From the cell containing the given text, extract its center point as [X, Y] coordinate. 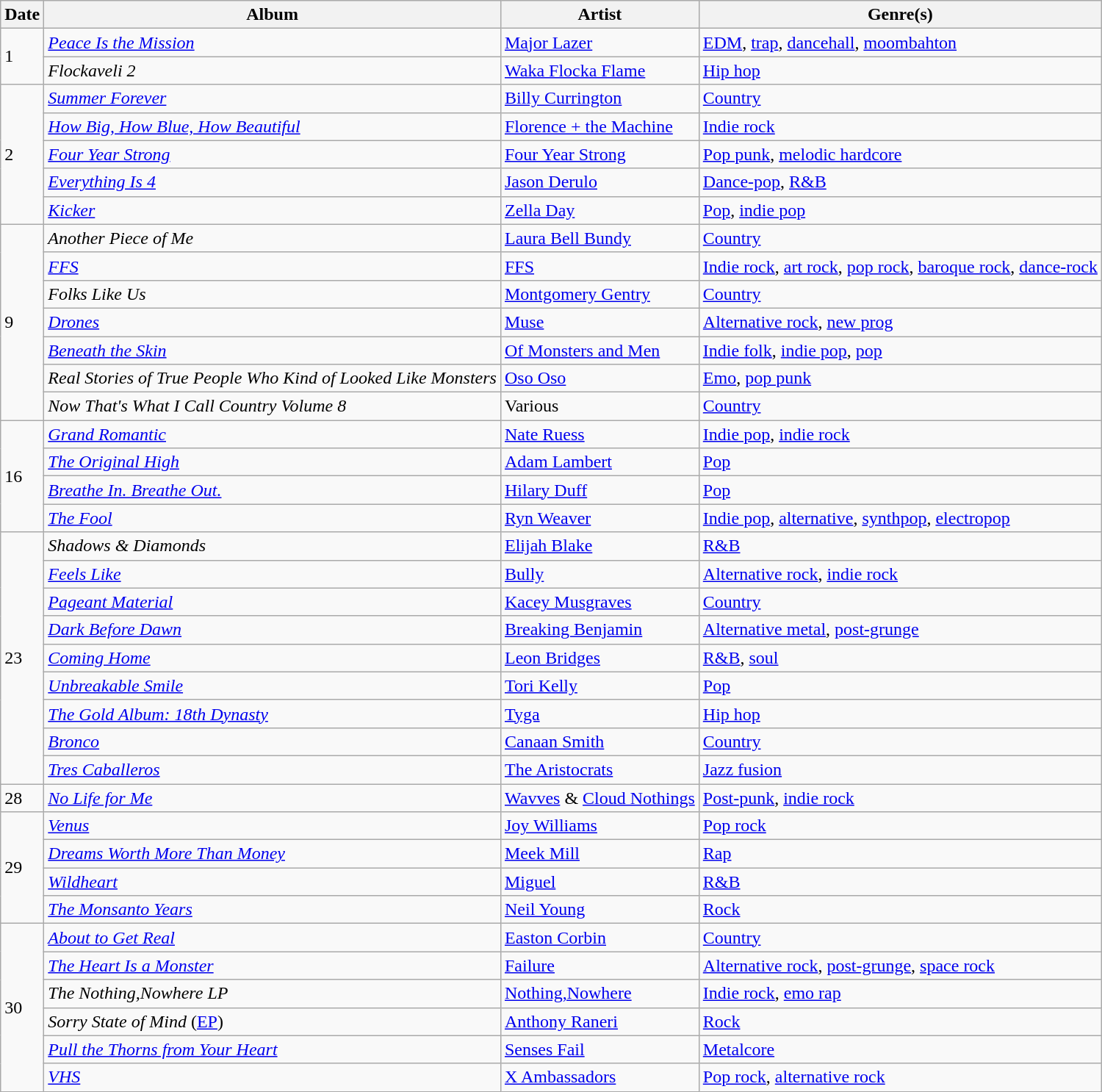
Kacey Musgraves [599, 602]
Montgomery Gentry [599, 294]
Failure [599, 966]
Waka Flocka Flame [599, 71]
Of Monsters and Men [599, 351]
Billy Currington [599, 98]
Tres Caballeros [273, 769]
EDM, trap, dancehall, moombahton [900, 43]
Wildheart [273, 882]
Pull the Thorns from Your Heart [273, 1049]
Bronco [273, 741]
Pop rock [900, 826]
Another Piece of Me [273, 238]
The Gold Album: 18th Dynasty [273, 714]
Meek Mill [599, 854]
How Big, How Blue, How Beautiful [273, 126]
No Life for Me [273, 797]
Indie rock, emo rap [900, 994]
Bully [599, 574]
Nate Ruess [599, 434]
Oso Oso [599, 378]
Emo, pop punk [900, 378]
Laura Bell Bundy [599, 238]
Zella Day [599, 210]
The Heart Is a Monster [273, 966]
Rap [900, 854]
Unbreakable Smile [273, 686]
Alternative metal, post-grunge [900, 630]
30 [22, 1007]
Everything Is 4 [273, 182]
R&B, soul [900, 658]
Date [22, 15]
Feels Like [273, 574]
23 [22, 658]
Peace Is the Mission [273, 43]
Ryn Weaver [599, 518]
29 [22, 868]
Now That's What I Call Country Volume 8 [273, 406]
Nothing,Nowhere [599, 994]
Neil Young [599, 910]
Drones [273, 322]
Wavves & Cloud Nothings [599, 797]
Pageant Material [273, 602]
Shadows & Diamonds [273, 546]
Tori Kelly [599, 686]
Leon Bridges [599, 658]
About to Get Real [273, 938]
Indie pop, indie rock [900, 434]
Post-punk, indie rock [900, 797]
Pop punk, melodic hardcore [900, 154]
Elijah Blake [599, 546]
Adam Lambert [599, 462]
Venus [273, 826]
Joy Williams [599, 826]
VHS [273, 1077]
Tyga [599, 714]
2 [22, 154]
28 [22, 797]
16 [22, 476]
Dreams Worth More Than Money [273, 854]
Summer Forever [273, 98]
Dark Before Dawn [273, 630]
Breathe In. Breathe Out. [273, 490]
Kicker [273, 210]
Easton Corbin [599, 938]
The Original High [273, 462]
Miguel [599, 882]
9 [22, 322]
Pop rock, alternative rock [900, 1077]
Hilary Duff [599, 490]
Grand Romantic [273, 434]
Jazz fusion [900, 769]
The Monsanto Years [273, 910]
Coming Home [273, 658]
X Ambassadors [599, 1077]
Various [599, 406]
1 [22, 57]
The Aristocrats [599, 769]
Indie rock, art rock, pop rock, baroque rock, dance-rock [900, 266]
Senses Fail [599, 1049]
Muse [599, 322]
Breaking Benjamin [599, 630]
The Fool [273, 518]
Alternative rock, new prog [900, 322]
Anthony Raneri [599, 1021]
Beneath the Skin [273, 351]
Flockaveli 2 [273, 71]
Artist [599, 15]
The Nothing,Nowhere LP [273, 994]
Metalcore [900, 1049]
Alternative rock, post-grunge, space rock [900, 966]
Indie rock [900, 126]
Album [273, 15]
Canaan Smith [599, 741]
Alternative rock, indie rock [900, 574]
Major Lazer [599, 43]
Indie folk, indie pop, pop [900, 351]
Florence + the Machine [599, 126]
Genre(s) [900, 15]
Dance-pop, R&B [900, 182]
Real Stories of True People Who Kind of Looked Like Monsters [273, 378]
Pop, indie pop [900, 210]
Jason Derulo [599, 182]
Sorry State of Mind (EP) [273, 1021]
Indie pop, alternative, synthpop, electropop [900, 518]
Folks Like Us [273, 294]
